From the cell containing the given text, extract its center point as [x, y] coordinate. 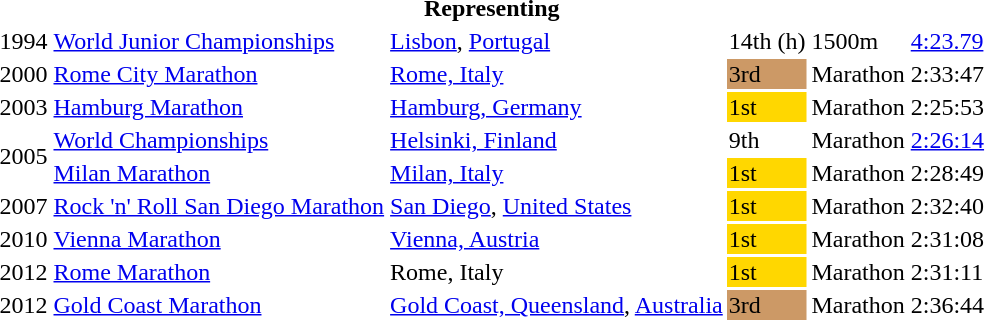
Vienna, Austria [557, 239]
Gold Coast Marathon [219, 305]
Rome Marathon [219, 272]
San Diego, United States [557, 206]
2:36:44 [947, 305]
2:25:53 [947, 107]
1500m [858, 41]
2:28:49 [947, 173]
14th (h) [767, 41]
Milan, Italy [557, 173]
Gold Coast, Queensland, Australia [557, 305]
2:31:08 [947, 239]
Hamburg, Germany [557, 107]
2:31:11 [947, 272]
2:32:40 [947, 206]
9th [767, 140]
2:26:14 [947, 140]
4:23.79 [947, 41]
Rome City Marathon [219, 74]
Lisbon, Portugal [557, 41]
World Junior Championships [219, 41]
Helsinki, Finland [557, 140]
World Championships [219, 140]
Hamburg Marathon [219, 107]
Milan Marathon [219, 173]
Vienna Marathon [219, 239]
Rock 'n' Roll San Diego Marathon [219, 206]
2:33:47 [947, 74]
